Detect which cell encompasses the target text, then output its [x, y] center coordinate. 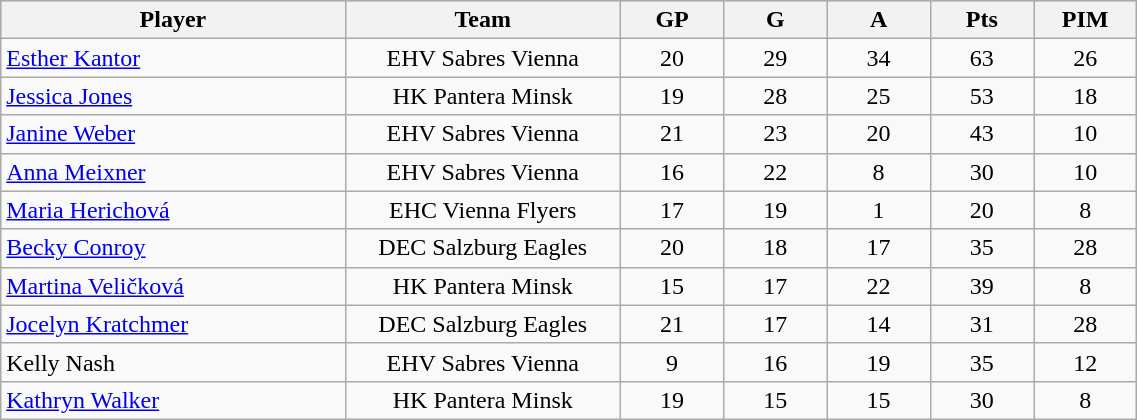
Becky Conroy [173, 248]
A [878, 20]
Player [173, 20]
Esther Kantor [173, 58]
Maria Herichová [173, 210]
39 [982, 286]
12 [1086, 362]
Martina Veličková [173, 286]
Janine Weber [173, 134]
Jessica Jones [173, 96]
G [776, 20]
34 [878, 58]
53 [982, 96]
29 [776, 58]
23 [776, 134]
1 [878, 210]
25 [878, 96]
Pts [982, 20]
43 [982, 134]
9 [672, 362]
26 [1086, 58]
14 [878, 324]
63 [982, 58]
Kelly Nash [173, 362]
Anna Meixner [173, 172]
Jocelyn Kratchmer [173, 324]
31 [982, 324]
Kathryn Walker [173, 400]
Team [482, 20]
EHC Vienna Flyers [482, 210]
PIM [1086, 20]
GP [672, 20]
